Detect which cell encompasses the target text, then output its [X, Y] center coordinate. 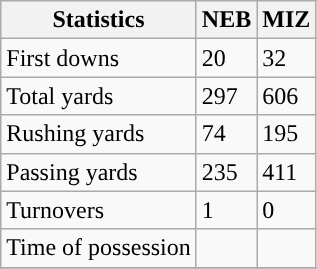
Time of possession [99, 248]
Turnovers [99, 210]
Total yards [99, 96]
First downs [99, 58]
NEB [226, 20]
Rushing yards [99, 134]
20 [226, 58]
195 [286, 134]
Statistics [99, 20]
74 [226, 134]
297 [226, 96]
235 [226, 172]
Passing yards [99, 172]
1 [226, 210]
0 [286, 210]
411 [286, 172]
606 [286, 96]
32 [286, 58]
MIZ [286, 20]
